Return [x, y] of the center of cell containing provided text 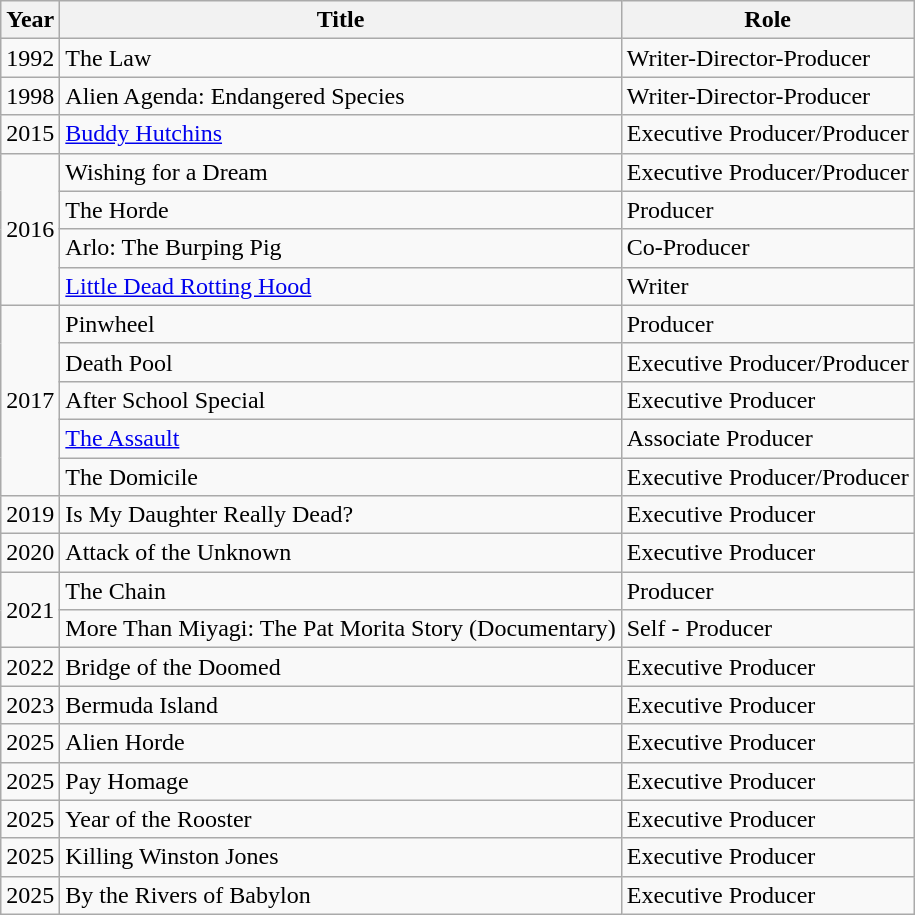
2017 [30, 400]
Death Pool [340, 362]
Pay Homage [340, 781]
Killing Winston Jones [340, 857]
Year of the Rooster [340, 819]
Alien Agenda: Endangered Species [340, 96]
The Chain [340, 591]
2020 [30, 553]
1998 [30, 96]
Role [768, 20]
2015 [30, 134]
The Assault [340, 438]
Bermuda Island [340, 705]
Wishing for a Dream [340, 172]
Alien Horde [340, 743]
The Law [340, 58]
Arlo: The Burping Pig [340, 248]
The Horde [340, 210]
Title [340, 20]
Pinwheel [340, 324]
2023 [30, 705]
Bridge of the Doomed [340, 667]
Associate Producer [768, 438]
2016 [30, 229]
Co-Producer [768, 248]
Little Dead Rotting Hood [340, 286]
2022 [30, 667]
2021 [30, 610]
Year [30, 20]
Is My Daughter Really Dead? [340, 515]
Writer [768, 286]
2019 [30, 515]
By the Rivers of Babylon [340, 895]
The Domicile [340, 477]
More Than Miyagi: The Pat Morita Story (Documentary) [340, 629]
Self - Producer [768, 629]
1992 [30, 58]
Buddy Hutchins [340, 134]
Attack of the Unknown [340, 553]
After School Special [340, 400]
